From the cell containing the given text, extract its center point as (x, y) coordinate. 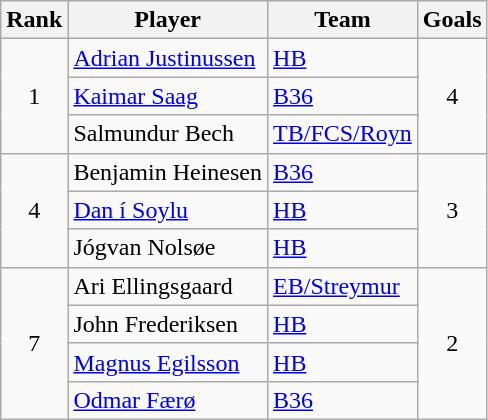
EB/Streymur (343, 286)
Odmar Færø (168, 400)
1 (34, 96)
Jógvan Nolsøe (168, 248)
Team (343, 20)
TB/FCS/Royn (343, 134)
John Frederiksen (168, 324)
2 (452, 343)
Goals (452, 20)
Benjamin Heinesen (168, 172)
Magnus Egilsson (168, 362)
Rank (34, 20)
Kaimar Saag (168, 96)
Adrian Justinussen (168, 58)
Ari Ellingsgaard (168, 286)
7 (34, 343)
Salmundur Bech (168, 134)
Player (168, 20)
3 (452, 210)
Dan í Soylu (168, 210)
